Output the (X, Y) coordinate of the center of the cell containing the given text.  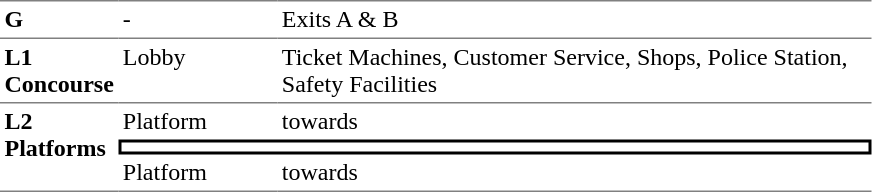
G (59, 19)
Ticket Machines, Customer Service, Shops, Police Station, Safety Facilities (574, 70)
Exits A & B (574, 19)
L2Platforms (59, 147)
L1Concourse (59, 70)
Lobby (198, 70)
- (198, 19)
